Identify which cell holds the provided text, then report its (X, Y) central coordinate. 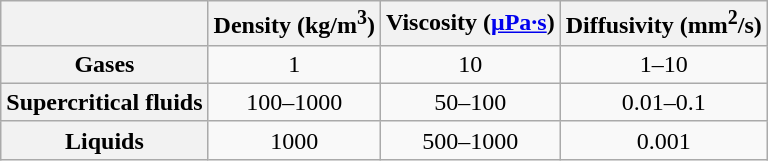
1–10 (664, 64)
10 (470, 64)
0.001 (664, 140)
100–1000 (294, 102)
1 (294, 64)
Liquids (104, 140)
500–1000 (470, 140)
Density (kg/m3) (294, 24)
Viscosity (μPa·s) (470, 24)
1000 (294, 140)
Diffusivity (mm2/s) (664, 24)
50–100 (470, 102)
Gases (104, 64)
0.01–0.1 (664, 102)
Supercritical fluids (104, 102)
